Provide the (X, Y) coordinate of the cell's center where the given text is located.  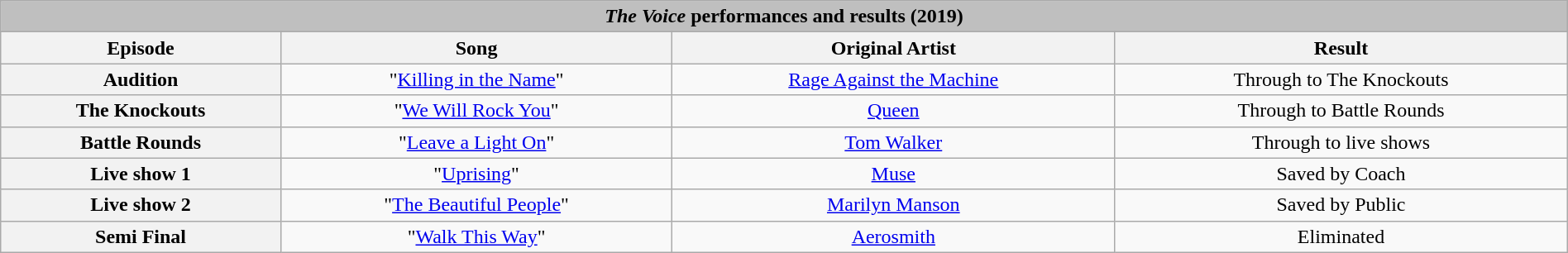
Aerosmith (893, 236)
"Killing in the Name" (476, 79)
Battle Rounds (141, 142)
Semi Final (141, 236)
Through to Battle Rounds (1341, 111)
"Walk This Way" (476, 236)
"The Beautiful People" (476, 205)
"We Will Rock You" (476, 111)
Saved by Coach (1341, 174)
Muse (893, 174)
The Voice performances and results (2019) (784, 17)
"Uprising" (476, 174)
The Knockouts (141, 111)
"Leave a Light On" (476, 142)
Audition (141, 79)
Eliminated (1341, 236)
Queen (893, 111)
Result (1341, 48)
Song (476, 48)
Through to live shows (1341, 142)
Saved by Public (1341, 205)
Through to The Knockouts (1341, 79)
Episode (141, 48)
Original Artist (893, 48)
Live show 2 (141, 205)
Marilyn Manson (893, 205)
Tom Walker (893, 142)
Rage Against the Machine (893, 79)
Live show 1 (141, 174)
